Return (x, y) of the center of cell containing provided text 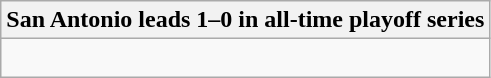
San Antonio leads 1–0 in all-time playoff series (246, 20)
